Output the [x, y] coordinate of the center of the cell containing the given text.  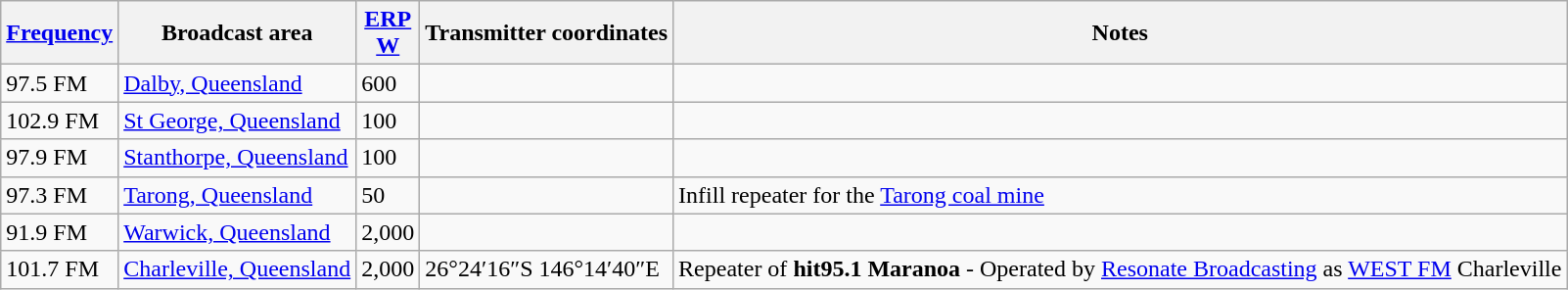
Repeater of hit95.1 Maranoa - Operated by Resonate Broadcasting as WEST FM Charleville [1120, 269]
Stanthorpe, Queensland [237, 158]
97.9 FM [60, 158]
Infill repeater for the Tarong coal mine [1120, 195]
ERPW [388, 33]
Dalby, Queensland [237, 83]
St George, Queensland [237, 121]
Transmitter coordinates [546, 33]
91.9 FM [60, 232]
97.5 FM [60, 83]
Notes [1120, 33]
Frequency [60, 33]
97.3 FM [60, 195]
Charleville, Queensland [237, 269]
600 [388, 83]
50 [388, 195]
102.9 FM [60, 121]
101.7 FM [60, 269]
26°24′16″S 146°14′40″E [546, 269]
Broadcast area [237, 33]
Tarong, Queensland [237, 195]
Warwick, Queensland [237, 232]
